Provide the [X, Y] coordinate of the cell's center where the given text is located.  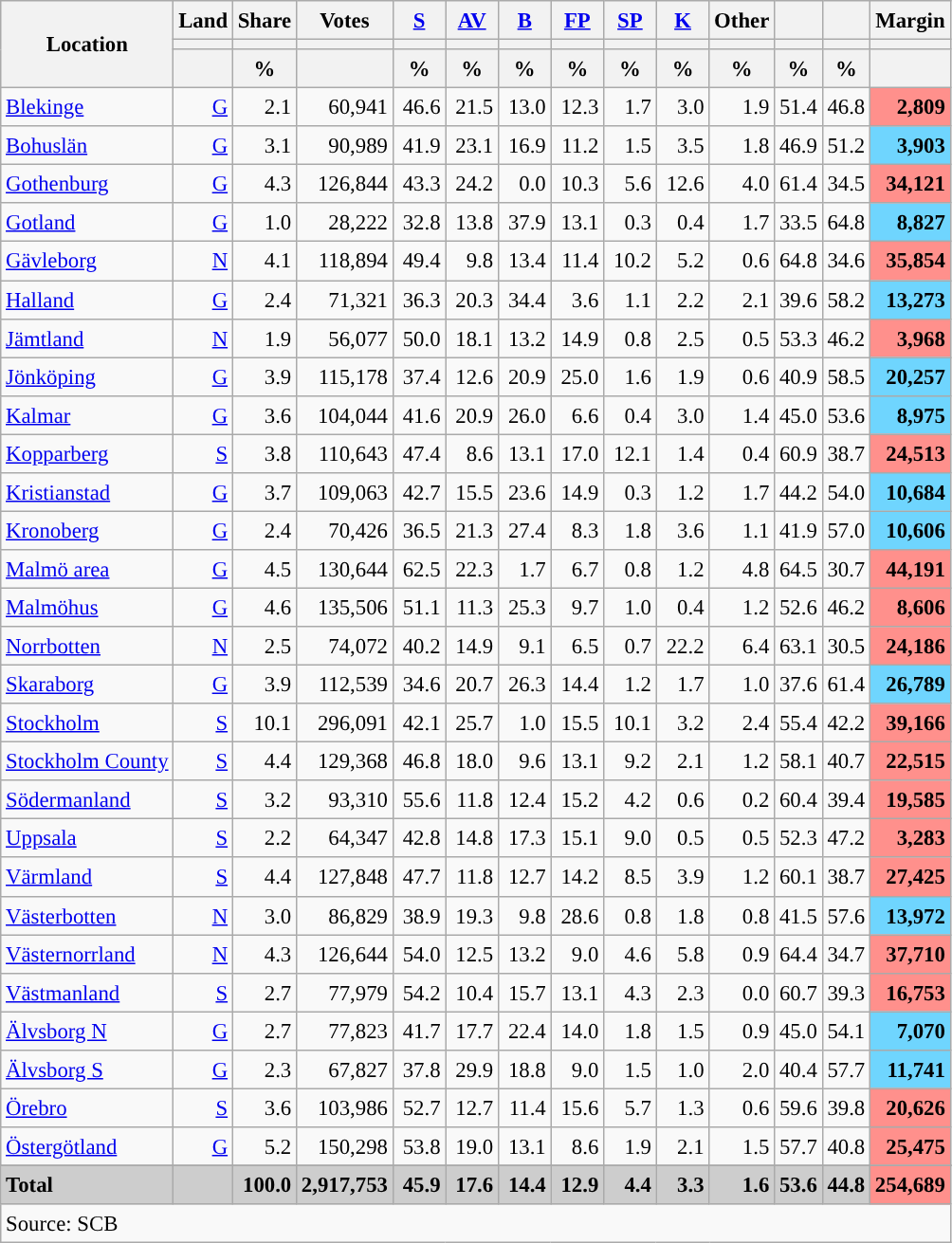
Total [87, 1185]
10.3 [577, 184]
3.7 [264, 493]
Västerbotten [87, 916]
56,077 [345, 338]
7,070 [910, 1032]
53.3 [798, 338]
3.1 [264, 146]
126,844 [345, 184]
40.8 [846, 1147]
53.8 [419, 1147]
37.9 [524, 222]
25.3 [524, 607]
25.7 [472, 722]
57.6 [846, 916]
58.2 [846, 300]
2,809 [910, 108]
Malmöhus [87, 607]
22,515 [910, 762]
58.1 [798, 762]
18.8 [524, 1069]
21.3 [472, 531]
9.1 [524, 647]
Kronoberg [87, 531]
B [524, 21]
20.3 [472, 300]
12.5 [472, 954]
20,626 [910, 1107]
10,606 [910, 531]
45.9 [419, 1185]
19,585 [910, 800]
18.0 [472, 762]
3,283 [910, 838]
17.7 [472, 1032]
Örebro [87, 1107]
Gävleborg [87, 262]
15.7 [524, 992]
63.1 [798, 647]
Source: SCB [476, 1223]
14.2 [577, 878]
47.2 [846, 838]
150,298 [345, 1147]
57.0 [846, 531]
50.0 [419, 338]
90,989 [345, 146]
55.4 [798, 722]
24,513 [910, 453]
30.5 [846, 647]
35,854 [910, 262]
15.2 [577, 800]
20,257 [910, 377]
54.2 [419, 992]
Skaraborg [87, 685]
59.6 [798, 1107]
Västernorrland [87, 954]
8.3 [577, 531]
37,710 [910, 954]
10.2 [631, 262]
19.0 [472, 1147]
14.8 [472, 838]
54.1 [846, 1032]
22.4 [524, 1032]
34.5 [846, 184]
41.6 [419, 415]
42.1 [419, 722]
127,848 [345, 878]
23.1 [472, 146]
37.6 [798, 685]
25.0 [577, 377]
52.6 [798, 607]
4.0 [741, 184]
40.7 [846, 762]
9.7 [577, 607]
Halland [87, 300]
34,121 [910, 184]
5.8 [683, 954]
77,979 [345, 992]
112,539 [345, 685]
15.6 [577, 1107]
3.5 [683, 146]
SP [631, 21]
44.8 [846, 1185]
37.4 [419, 377]
Kopparberg [87, 453]
11,741 [910, 1069]
40.9 [798, 377]
32.8 [419, 222]
24.2 [472, 184]
2.0 [741, 1069]
46.9 [798, 146]
93,310 [345, 800]
Gotland [87, 222]
25,475 [910, 1147]
9.2 [631, 762]
37.8 [419, 1069]
8,606 [910, 607]
64,347 [345, 838]
109,063 [345, 493]
16,753 [910, 992]
Share [264, 21]
47.7 [419, 878]
27,425 [910, 878]
Kalmar [87, 415]
27.4 [524, 531]
130,644 [345, 569]
296,091 [345, 722]
46.6 [419, 108]
39.3 [846, 992]
13,273 [910, 300]
47.4 [419, 453]
3.3 [683, 1185]
10.4 [472, 992]
FP [577, 21]
14.0 [577, 1032]
60.1 [798, 878]
118,894 [345, 262]
Votes [345, 21]
3,968 [910, 338]
34.7 [846, 954]
51.2 [846, 146]
12.9 [577, 1185]
26.3 [524, 685]
30.7 [846, 569]
0.7 [631, 647]
51.4 [798, 108]
21.5 [472, 108]
38.9 [419, 916]
AV [472, 21]
12.1 [631, 453]
Location [87, 45]
9.6 [524, 762]
19.3 [472, 916]
28,222 [345, 222]
29.9 [472, 1069]
58.5 [846, 377]
60.9 [798, 453]
3,903 [910, 146]
Margin [910, 21]
40.4 [798, 1069]
12.4 [524, 800]
126,644 [345, 954]
1.3 [683, 1107]
115,178 [345, 377]
8,827 [910, 222]
22.2 [683, 647]
5.7 [631, 1107]
44,191 [910, 569]
40.2 [419, 647]
8,975 [910, 415]
39.8 [846, 1107]
60.7 [798, 992]
36.3 [419, 300]
22.3 [472, 569]
Västmanland [87, 992]
60.4 [798, 800]
Kristianstad [87, 493]
26,789 [910, 685]
15.1 [577, 838]
Other [741, 21]
Värmland [87, 878]
103,986 [345, 1107]
39.6 [798, 300]
Södermanland [87, 800]
13.4 [524, 262]
42.2 [846, 722]
39,166 [910, 722]
17.6 [472, 1185]
6.6 [577, 415]
13.0 [524, 108]
86,829 [345, 916]
42.7 [419, 493]
254,689 [910, 1185]
4.1 [264, 262]
18.1 [472, 338]
2,917,753 [345, 1185]
Stockholm [87, 722]
Blekinge [87, 108]
74,072 [345, 647]
67,827 [345, 1069]
Uppsala [87, 838]
6.4 [741, 647]
4.5 [264, 569]
17.3 [524, 838]
24,186 [910, 647]
43.3 [419, 184]
129,368 [345, 762]
8.5 [631, 878]
41.5 [798, 916]
0.2 [741, 800]
11.3 [472, 607]
20.7 [472, 685]
135,506 [345, 607]
71,321 [345, 300]
11.2 [577, 146]
64.5 [798, 569]
28.6 [577, 916]
Land [203, 21]
Stockholm County [87, 762]
39.4 [846, 800]
33.5 [798, 222]
36.5 [419, 531]
42.8 [419, 838]
52.7 [419, 1107]
4.8 [741, 569]
41.7 [419, 1032]
Älvsborg N [87, 1032]
6.7 [577, 569]
6.5 [577, 647]
10,684 [910, 493]
4.2 [631, 800]
Bohuslän [87, 146]
K [683, 21]
13.8 [472, 222]
49.4 [419, 262]
Jämtland [87, 338]
13,972 [910, 916]
Östergötland [87, 1147]
104,044 [345, 415]
12.3 [577, 108]
34.4 [524, 300]
51.1 [419, 607]
44.2 [798, 493]
16.9 [524, 146]
Malmö area [87, 569]
26.0 [524, 415]
Älvsborg S [87, 1069]
60,941 [345, 108]
55.6 [419, 800]
5.6 [631, 184]
Gothenburg [87, 184]
17.0 [577, 453]
Jönköping [87, 377]
52.3 [798, 838]
77,823 [345, 1032]
110,643 [345, 453]
3.8 [264, 453]
100.0 [264, 1185]
64.4 [798, 954]
Norrbotten [87, 647]
62.5 [419, 569]
70,426 [345, 531]
23.6 [524, 493]
